Return the (X, Y) coordinate for the center point of the cell that contains the specified text.  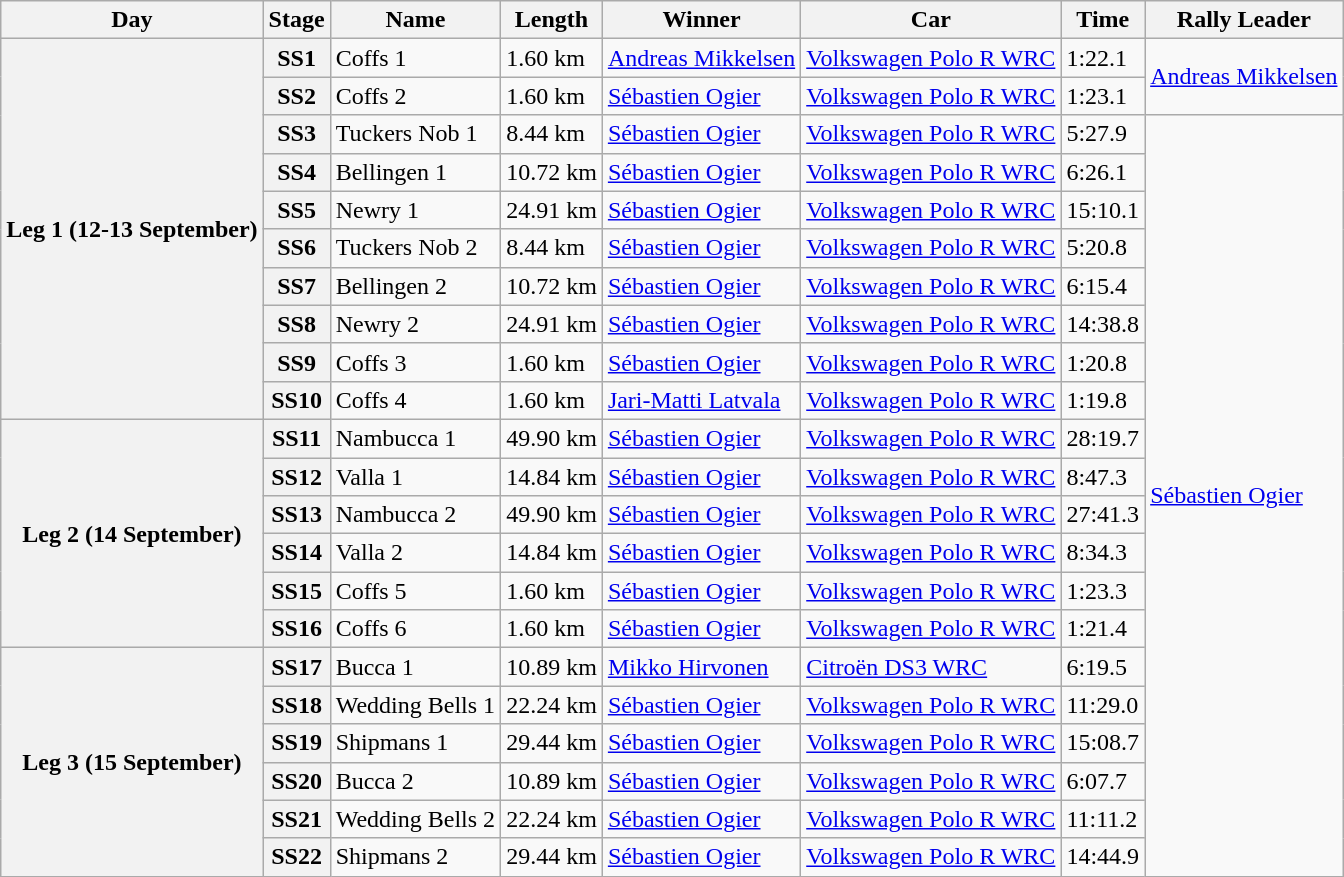
Name (415, 20)
11:29.0 (1103, 705)
Wedding Bells 1 (415, 705)
Jari-Matti Latvala (701, 400)
6:26.1 (1103, 172)
Leg 1 (12-13 September) (132, 230)
15:08.7 (1103, 743)
15:10.1 (1103, 210)
Valla 1 (415, 477)
SS1 (296, 58)
SS8 (296, 324)
Newry 1 (415, 210)
SS11 (296, 438)
Bucca 2 (415, 781)
Coffs 6 (415, 629)
Mikko Hirvonen (701, 667)
SS6 (296, 248)
Length (552, 20)
SS5 (296, 210)
Coffs 5 (415, 591)
SS3 (296, 134)
SS21 (296, 819)
1:22.1 (1103, 58)
1:21.4 (1103, 629)
SS19 (296, 743)
1:20.8 (1103, 362)
Bucca 1 (415, 667)
Newry 2 (415, 324)
1:19.8 (1103, 400)
Day (132, 20)
Wedding Bells 2 (415, 819)
Shipmans 1 (415, 743)
6:19.5 (1103, 667)
Shipmans 2 (415, 857)
Coffs 3 (415, 362)
1:23.1 (1103, 96)
Car (931, 20)
SS15 (296, 591)
27:41.3 (1103, 515)
6:15.4 (1103, 286)
5:27.9 (1103, 134)
5:20.8 (1103, 248)
Bellingen 2 (415, 286)
8:47.3 (1103, 477)
14:44.9 (1103, 857)
6:07.7 (1103, 781)
SS9 (296, 362)
Leg 3 (15 September) (132, 762)
SS16 (296, 629)
Coffs 2 (415, 96)
28:19.7 (1103, 438)
Valla 2 (415, 553)
SS13 (296, 515)
Nambucca 1 (415, 438)
SS7 (296, 286)
Citroën DS3 WRC (931, 667)
Tuckers Nob 2 (415, 248)
Coffs 4 (415, 400)
8:34.3 (1103, 553)
Stage (296, 20)
14:38.8 (1103, 324)
11:11.2 (1103, 819)
SS20 (296, 781)
Leg 2 (14 September) (132, 533)
SS12 (296, 477)
1:23.3 (1103, 591)
Bellingen 1 (415, 172)
SS2 (296, 96)
Winner (701, 20)
Rally Leader (1244, 20)
SS18 (296, 705)
SS4 (296, 172)
SS22 (296, 857)
Coffs 1 (415, 58)
Nambucca 2 (415, 515)
Time (1103, 20)
SS14 (296, 553)
SS17 (296, 667)
SS10 (296, 400)
Tuckers Nob 1 (415, 134)
